Find where the given text appears and provide that cell's center as [X, Y] coordinate. 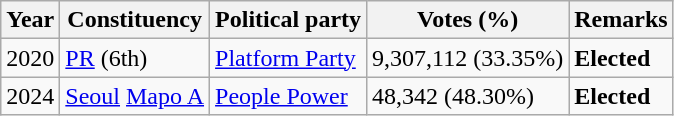
Remarks [621, 20]
PR (6th) [135, 58]
2020 [30, 58]
Year [30, 20]
Constituency [135, 20]
Votes (%) [468, 20]
Platform Party [288, 58]
People Power [288, 96]
48,342 (48.30%) [468, 96]
Political party [288, 20]
Seoul Mapo A [135, 96]
9,307,112 (33.35%) [468, 58]
2024 [30, 96]
